Return the [x, y] coordinate for the center point of the cell that contains the specified text.  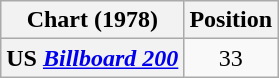
US Billboard 200 [92, 58]
Position [231, 20]
Chart (1978) [92, 20]
33 [231, 58]
